Return the (X, Y) coordinate for the center point of the cell that contains the specified text.  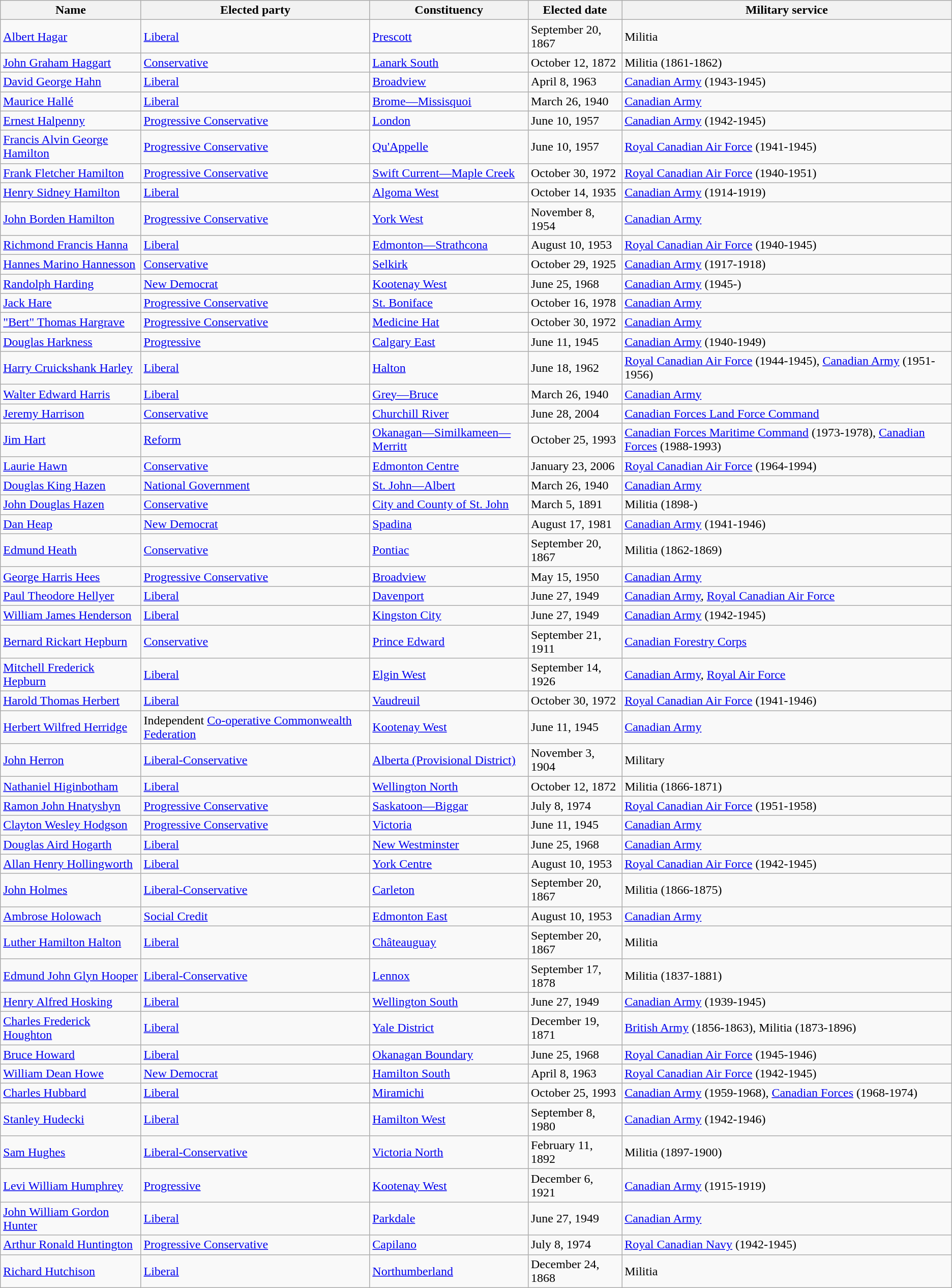
Elgin West (449, 675)
August 17, 1981 (575, 524)
Royal Canadian Air Force (1941-1945) (787, 147)
Wellington South (449, 1002)
Edmonton Centre (449, 466)
October 16, 1978 (575, 303)
William Dean Howe (71, 1074)
City and County of St. John (449, 505)
Spadina (449, 524)
November 3, 1904 (575, 760)
Ambrose Holowach (71, 916)
February 11, 1892 (575, 1153)
Sam Hughes (71, 1153)
Swift Current—Maple Creek (449, 173)
St. John—Albert (449, 485)
Clayton Wesley Hodgson (71, 825)
Paul Theodore Hellyer (71, 596)
Militia (1898-) (787, 505)
Miramichi (449, 1093)
David George Hahn (71, 82)
Levi William Humphrey (71, 1185)
Reform (255, 440)
Royal Canadian Air Force (1944-1945), Canadian Army (1951-1956) (787, 368)
Wellington North (449, 786)
Independent Co-operative Commonwealth Federation (255, 727)
September 21, 1911 (575, 641)
Allan Henry Hollingworth (71, 864)
Edmonton—Strathcona (449, 245)
John Graham Haggart (71, 63)
Jeremy Harrison (71, 414)
Harry Cruickshank Harley (71, 368)
Richard Hutchison (71, 1271)
Francis Alvin George Hamilton (71, 147)
Royal Canadian Air Force (1964-1994) (787, 466)
Militia (1866-1875) (787, 890)
Maurice Hallé (71, 101)
Militia (1897-1900) (787, 1153)
Royal Canadian Air Force (1941-1946) (787, 701)
Prince Edward (449, 641)
Châteauguay (449, 942)
September 14, 1926 (575, 675)
Richmond Francis Hanna (71, 245)
Militia (1837-1881) (787, 976)
Prescott (449, 37)
Constituency (449, 10)
December 6, 1921 (575, 1185)
Parkdale (449, 1219)
December 19, 1871 (575, 1028)
Calgary East (449, 342)
Jim Hart (71, 440)
Selkirk (449, 264)
Canadian Army (1945-) (787, 283)
John Holmes (71, 890)
Edmund John Glyn Hooper (71, 976)
Canadian Army (1939-1945) (787, 1002)
Canadian Army (1915-1919) (787, 1185)
Edmund Heath (71, 550)
Military service (787, 10)
Davenport (449, 596)
Pontiac (449, 550)
Saskatoon—Biggar (449, 806)
May 15, 1950 (575, 576)
Herbert Wilfred Herridge (71, 727)
Carleton (449, 890)
Lanark South (449, 63)
October 29, 1925 (575, 264)
Royal Canadian Air Force (1940-1945) (787, 245)
September 17, 1878 (575, 976)
Military (787, 760)
George Harris Hees (71, 576)
Frank Fletcher Hamilton (71, 173)
Elected date (575, 10)
York West (449, 219)
Militia (1866-1871) (787, 786)
Canadian Army, Royal Air Force (787, 675)
Kingston City (449, 615)
Social Credit (255, 916)
June 18, 1962 (575, 368)
Alberta (Provisional District) (449, 760)
York Centre (449, 864)
Yale District (449, 1028)
John Douglas Hazen (71, 505)
St. Boniface (449, 303)
Canadian Army, Royal Canadian Air Force (787, 596)
Qu'Appelle (449, 147)
Hannes Marino Hannesson (71, 264)
Canadian Forces Land Force Command (787, 414)
Ramon John Hnatyshyn (71, 806)
Elected party (255, 10)
November 8, 1954 (575, 219)
Canadian Army (1917-1918) (787, 264)
Militia (1862-1869) (787, 550)
John Borden Hamilton (71, 219)
Okanagan—Similkameen—Merritt (449, 440)
Randolph Harding (71, 283)
Victoria North (449, 1153)
Canadian Army (1943-1945) (787, 82)
Okanagan Boundary (449, 1055)
Ernest Halpenny (71, 121)
Nathaniel Higinbotham (71, 786)
Medicine Hat (449, 323)
John Herron (71, 760)
Royal Canadian Air Force (1940-1951) (787, 173)
Royal Canadian Air Force (1951-1958) (787, 806)
Douglas King Hazen (71, 485)
Brome—Missisquoi (449, 101)
Harold Thomas Herbert (71, 701)
National Government (255, 485)
Algoma West (449, 192)
Douglas Harkness (71, 342)
Bruce Howard (71, 1055)
Halton (449, 368)
Royal Canadian Navy (1942-1945) (787, 1245)
John William Gordon Hunter (71, 1219)
Luther Hamilton Halton (71, 942)
Laurie Hawn (71, 466)
William James Henderson (71, 615)
Hamilton West (449, 1119)
October 14, 1935 (575, 192)
Churchill River (449, 414)
Victoria (449, 825)
Charles Hubbard (71, 1093)
September 8, 1980 (575, 1119)
Stanley Hudecki (71, 1119)
Lennox (449, 976)
Edmonton East (449, 916)
"Bert" Thomas Hargrave (71, 323)
Royal Canadian Air Force (1945-1946) (787, 1055)
Hamilton South (449, 1074)
Name (71, 10)
Grey—Bruce (449, 394)
Albert Hagar (71, 37)
Canadian Army (1940-1949) (787, 342)
Henry Alfred Hosking (71, 1002)
Henry Sidney Hamilton (71, 192)
British Army (1856-1863), Militia (1873-1896) (787, 1028)
Jack Hare (71, 303)
Canadian Forces Maritime Command (1973-1978), Canadian Forces (1988-1993) (787, 440)
Arthur Ronald Huntington (71, 1245)
Douglas Aird Hogarth (71, 844)
New Westminster (449, 844)
Charles Frederick Houghton (71, 1028)
Vaudreuil (449, 701)
January 23, 2006 (575, 466)
Canadian Army (1959-1968), Canadian Forces (1968-1974) (787, 1093)
December 24, 1868 (575, 1271)
Mitchell Frederick Hepburn (71, 675)
June 28, 2004 (575, 414)
Canadian Army (1914-1919) (787, 192)
Walter Edward Harris (71, 394)
Bernard Rickart Hepburn (71, 641)
Canadian Army (1942-1946) (787, 1119)
London (449, 121)
Canadian Army (1941-1946) (787, 524)
Northumberland (449, 1271)
March 5, 1891 (575, 505)
Capilano (449, 1245)
Dan Heap (71, 524)
Canadian Forestry Corps (787, 641)
Militia (1861-1862) (787, 63)
